From the cell containing the given text, extract its center point as (x, y) coordinate. 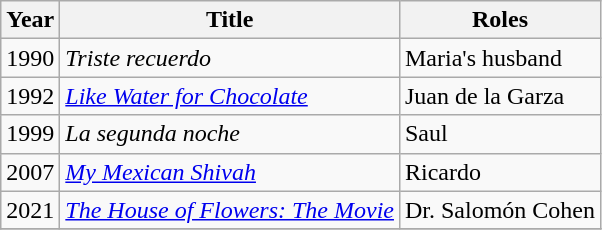
Title (230, 20)
Triste recuerdo (230, 58)
The House of Flowers: The Movie (230, 210)
Like Water for Chocolate (230, 96)
1999 (30, 134)
2021 (30, 210)
My Mexican Shivah (230, 172)
1990 (30, 58)
Ricardo (500, 172)
Dr. Salomón Cohen (500, 210)
Year (30, 20)
La segunda noche (230, 134)
Saul (500, 134)
2007 (30, 172)
1992 (30, 96)
Maria's husband (500, 58)
Juan de la Garza (500, 96)
Roles (500, 20)
